Find where the given text appears and provide that cell's center as (x, y) coordinate. 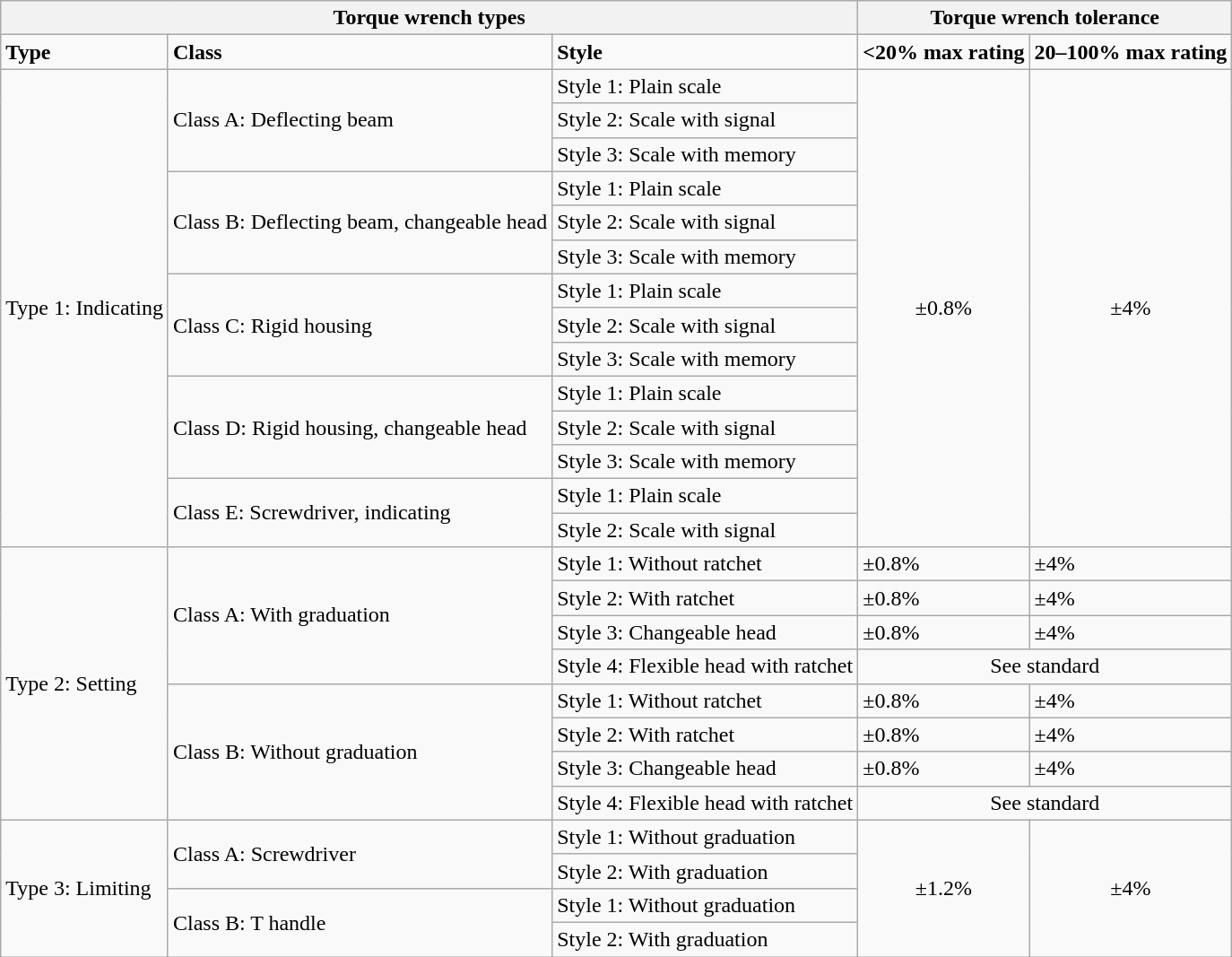
Class A: With graduation (360, 615)
Class B: Without graduation (360, 752)
Class E: Screwdriver, indicating (360, 513)
20–100% max rating (1131, 52)
Type 3: Limiting (84, 888)
Class B: T handle (360, 922)
Class C: Rigid housing (360, 325)
Class D: Rigid housing, changeable head (360, 427)
Class B: Deflecting beam, changeable head (360, 222)
±1.2% (943, 888)
Class A: Deflecting beam (360, 120)
Torque wrench types (429, 18)
Type 2: Setting (84, 683)
Type (84, 52)
Torque wrench tolerance (1045, 18)
<20% max rating (943, 52)
Type 1: Indicating (84, 309)
Style (705, 52)
Class (360, 52)
Class A: Screwdriver (360, 854)
